Pinpoint the cell where the given text exists, returning its (X, Y) midpoint coordinate. 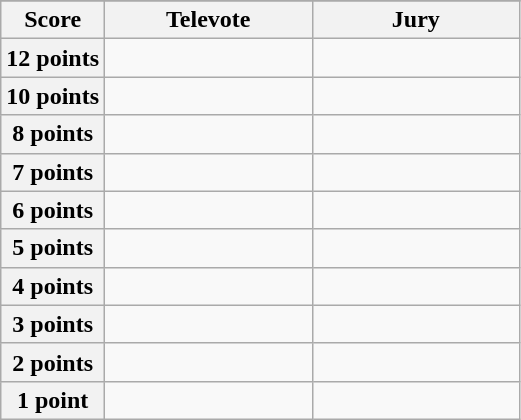
10 points (53, 96)
2 points (53, 362)
4 points (53, 286)
5 points (53, 248)
1 point (53, 400)
Jury (416, 20)
8 points (53, 134)
7 points (53, 172)
Score (53, 20)
6 points (53, 210)
Televote (209, 20)
3 points (53, 324)
12 points (53, 58)
